Identify which cell holds the provided text, then report its [X, Y] central coordinate. 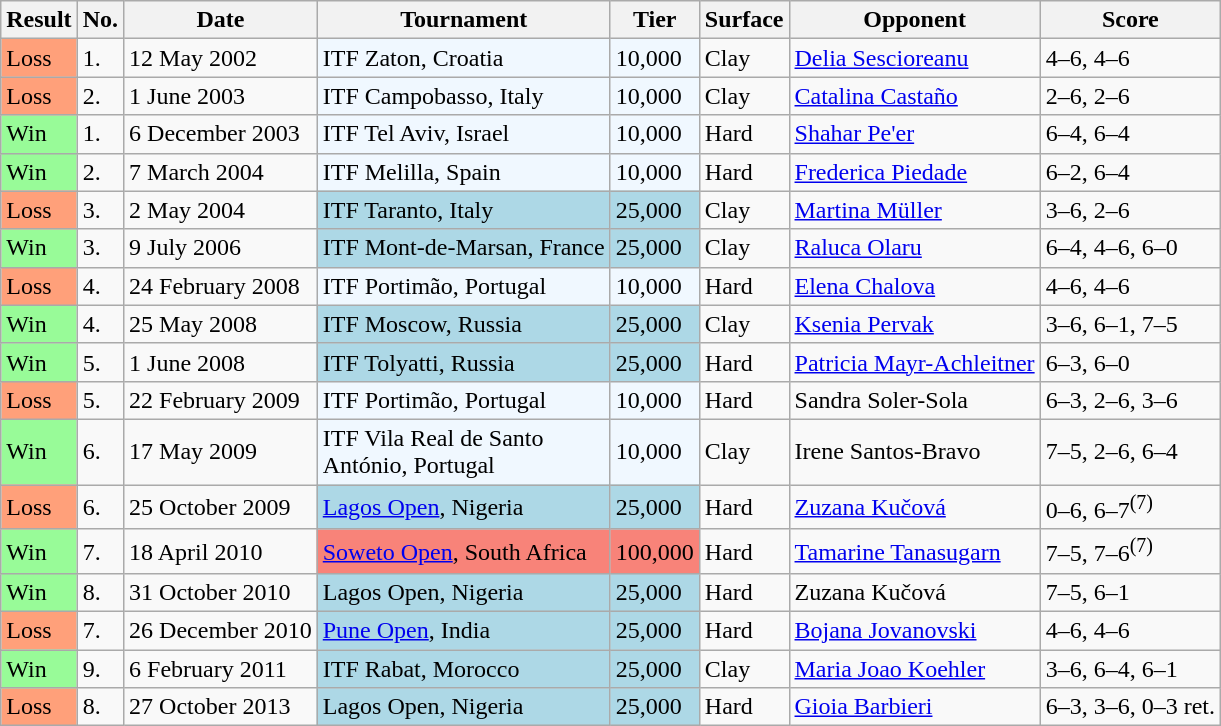
31 October 2010 [221, 593]
100,000 [654, 552]
0–6, 6–7(7) [1130, 506]
7–5, 2–6, 6–4 [1130, 452]
ITF Tel Aviv, Israel [464, 134]
6–3, 6–0 [1130, 362]
6–4, 6–4 [1130, 134]
ITF Mont-de-Marsan, France [464, 248]
Pune Open, India [464, 631]
No. [100, 20]
25 October 2009 [221, 506]
6–4, 4–6, 6–0 [1130, 248]
26 December 2010 [221, 631]
22 February 2009 [221, 400]
ITF Campobasso, Italy [464, 96]
Sandra Soler-Sola [914, 400]
Delia Sescioreanu [914, 58]
27 October 2013 [221, 707]
Tamarine Tanasugarn [914, 552]
3–6, 2–6 [1130, 210]
Shahar Pe'er [914, 134]
12 May 2002 [221, 58]
7 March 2004 [221, 172]
1 June 2008 [221, 362]
3–6, 6–1, 7–5 [1130, 324]
25 May 2008 [221, 324]
Tier [654, 20]
18 April 2010 [221, 552]
Date [221, 20]
ITF Vila Real de Santo António, Portugal [464, 452]
6 February 2011 [221, 669]
Patricia Mayr-Achleitner [914, 362]
Surface [744, 20]
Result [39, 20]
ITF Rabat, Morocco [464, 669]
6–3, 2–6, 3–6 [1130, 400]
9. [100, 669]
Elena Chalova [914, 286]
Raluca Olaru [914, 248]
Irene Santos-Bravo [914, 452]
ITF Melilla, Spain [464, 172]
Opponent [914, 20]
3–6, 6–4, 6–1 [1130, 669]
ITF Tolyatti, Russia [464, 362]
17 May 2009 [221, 452]
7–5, 7–6(7) [1130, 552]
Score [1130, 20]
ITF Taranto, Italy [464, 210]
1 June 2003 [221, 96]
ITF Moscow, Russia [464, 324]
Ksenia Pervak [914, 324]
2–6, 2–6 [1130, 96]
Martina Müller [914, 210]
Frederica Piedade [914, 172]
ITF Zaton, Croatia [464, 58]
7–5, 6–1 [1130, 593]
6 December 2003 [221, 134]
Catalina Castaño [914, 96]
9 July 2006 [221, 248]
Gioia Barbieri [914, 707]
Soweto Open, South Africa [464, 552]
Maria Joao Koehler [914, 669]
2 May 2004 [221, 210]
6–3, 3–6, 0–3 ret. [1130, 707]
24 February 2008 [221, 286]
Bojana Jovanovski [914, 631]
6–2, 6–4 [1130, 172]
Tournament [464, 20]
